Provide the [x, y] coordinate of the cell's center where the given text is located.  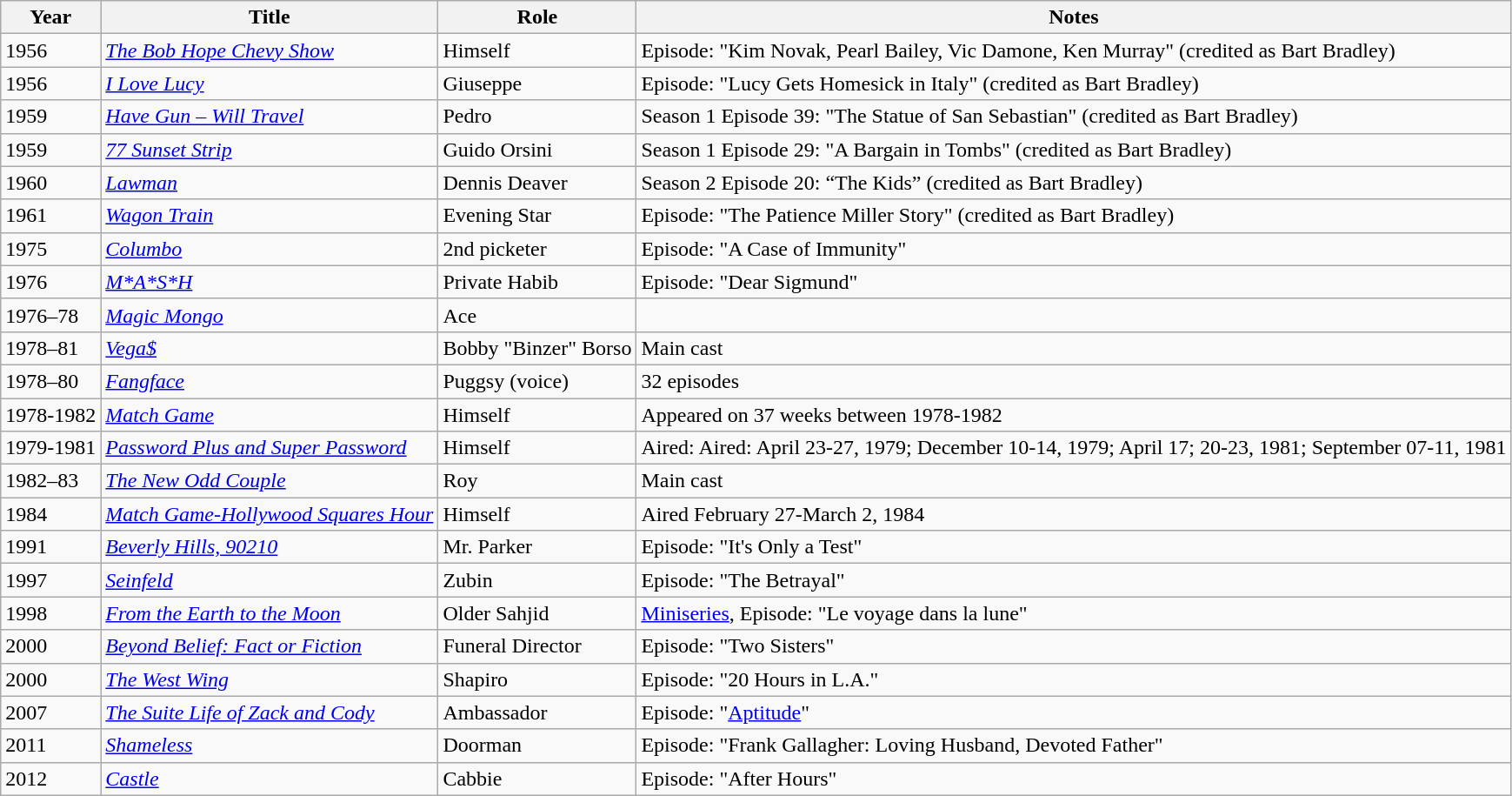
2nd picketer [537, 249]
Wagon Train [270, 216]
Password Plus and Super Password [270, 448]
1978–80 [50, 381]
Mr. Parker [537, 547]
1998 [50, 613]
Funeral Director [537, 646]
The Bob Hope Chevy Show [270, 50]
Private Habib [537, 282]
Episode: "The Patience Miller Story" (credited as Bart Bradley) [1074, 216]
1984 [50, 514]
Pedro [537, 117]
Year [50, 17]
Guido Orsini [537, 150]
Episode: "Two Sisters" [1074, 646]
Episode: "20 Hours in L.A." [1074, 679]
1961 [50, 216]
Older Sahjid [537, 613]
1991 [50, 547]
1960 [50, 183]
2012 [50, 779]
Title [270, 17]
Episode: "After Hours" [1074, 779]
77 Sunset Strip [270, 150]
The West Wing [270, 679]
32 episodes [1074, 381]
I Love Lucy [270, 84]
Zubin [537, 580]
The Suite Life of Zack and Cody [270, 712]
1976 [50, 282]
Aired February 27-March 2, 1984 [1074, 514]
Shapiro [537, 679]
Notes [1074, 17]
Match Game [270, 415]
Match Game-Hollywood Squares Hour [270, 514]
Season 1 Episode 39: "The Statue of San Sebastian" (credited as Bart Bradley) [1074, 117]
Fangface [270, 381]
Episode: "Lucy Gets Homesick in Italy" (credited as Bart Bradley) [1074, 84]
The New Odd Couple [270, 481]
From the Earth to the Moon [270, 613]
Columbo [270, 249]
Giuseppe [537, 84]
Bobby "Binzer" Borso [537, 348]
Magic Mongo [270, 315]
Episode: "Kim Novak, Pearl Bailey, Vic Damone, Ken Murray" (credited as Bart Bradley) [1074, 50]
1978-1982 [50, 415]
Vega$ [270, 348]
Have Gun – Will Travel [270, 117]
Episode: "It's Only a Test" [1074, 547]
Puggsy (voice) [537, 381]
1979-1981 [50, 448]
Doorman [537, 746]
2007 [50, 712]
Episode: "A Case of Immunity" [1074, 249]
Cabbie [537, 779]
Castle [270, 779]
1997 [50, 580]
Beyond Belief: Fact or Fiction [270, 646]
Beverly Hills, 90210 [270, 547]
Roy [537, 481]
Episode: "Frank Gallagher: Loving Husband, Devoted Father" [1074, 746]
1975 [50, 249]
Season 1 Episode 29: "A Bargain in Tombs" (credited as Bart Bradley) [1074, 150]
Lawman [270, 183]
Ace [537, 315]
Ambassador [537, 712]
1982–83 [50, 481]
Episode: "Dear Sigmund" [1074, 282]
M*A*S*H [270, 282]
1978–81 [50, 348]
Episode: "The Betrayal" [1074, 580]
Aired: Aired: April 23-27, 1979; December 10-14, 1979; April 17; 20-23, 1981; September 07-11, 1981 [1074, 448]
2011 [50, 746]
1976–78 [50, 315]
Season 2 Episode 20: “The Kids” (credited as Bart Bradley) [1074, 183]
Evening Star [537, 216]
Role [537, 17]
Shameless [270, 746]
Episode: "Aptitude" [1074, 712]
Seinfeld [270, 580]
Appeared on 37 weeks between 1978-1982 [1074, 415]
Dennis Deaver [537, 183]
Miniseries, Episode: "Le voyage dans la lune" [1074, 613]
